For the text-containing cell, return its midpoint in (X, Y) coordinate format. 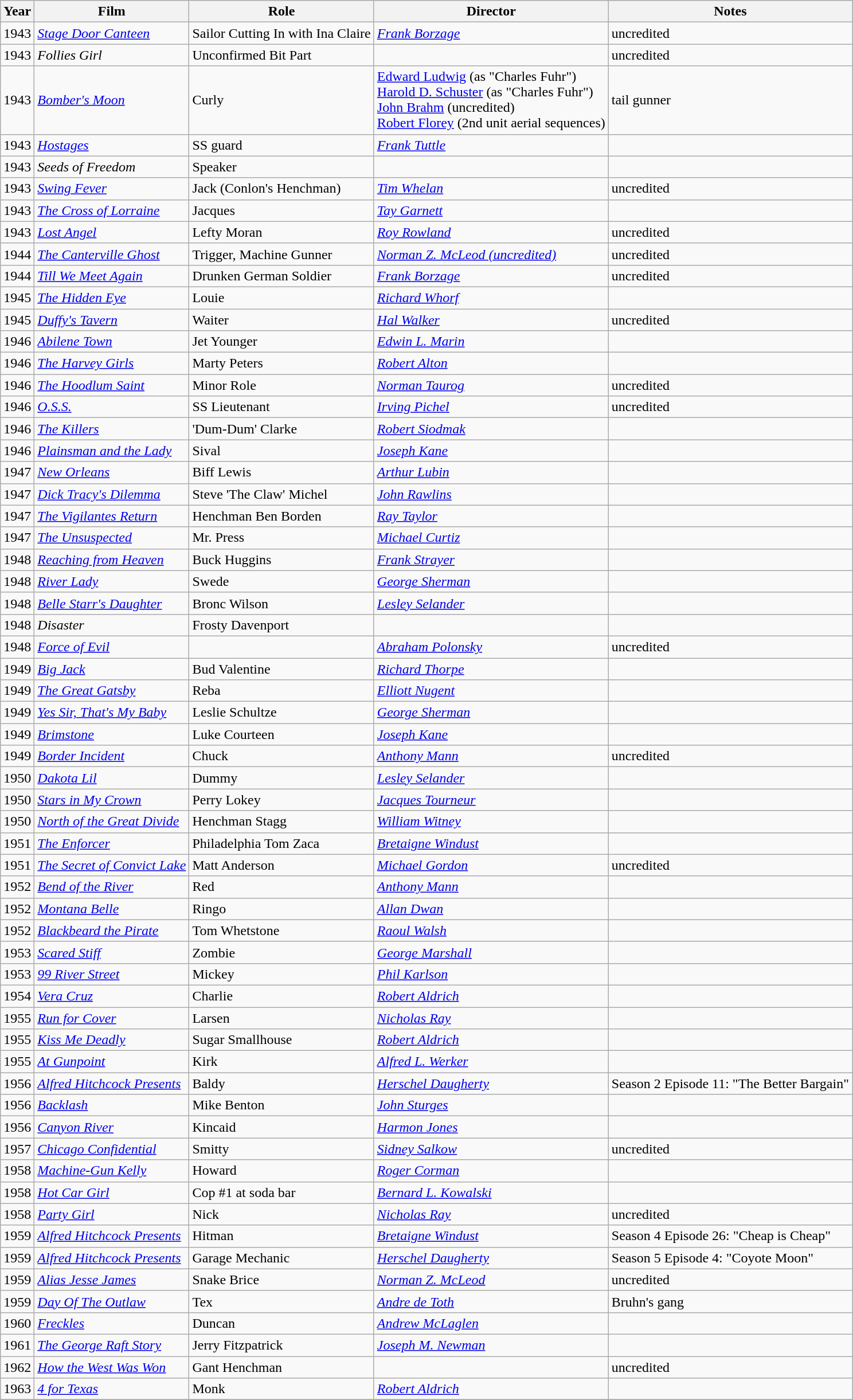
Backlash (112, 1105)
Frosty Davenport (281, 625)
1961 (17, 1345)
Day Of The Outlaw (112, 1301)
Jacques (281, 210)
Lefty Moran (281, 232)
Bomber's Moon (112, 100)
Andrew McLaglen (491, 1323)
Till We Meet Again (112, 276)
Kiss Me Deadly (112, 1040)
Stage Door Canteen (112, 33)
Abraham Polonsky (491, 647)
Blackbeard the Pirate (112, 930)
Frank Strayer (491, 560)
Perry Lokey (281, 800)
Allan Dwan (491, 909)
Louie (281, 298)
Abilene Town (112, 342)
Dakota Lil (112, 778)
The Cross of Lorraine (112, 210)
Follies Girl (112, 55)
Notes (730, 11)
George Marshall (491, 952)
Phil Karlson (491, 974)
Luke Courteen (281, 734)
Year (17, 11)
Disaster (112, 625)
The Vigilantes Return (112, 516)
Biff Lewis (281, 472)
Reaching from Heaven (112, 560)
Roger Corman (491, 1171)
The Unsuspected (112, 538)
SS guard (281, 145)
Chuck (281, 756)
How the West Was Won (112, 1367)
The Hoodlum Saint (112, 385)
Hitman (281, 1236)
Harmon Jones (491, 1127)
Bernard L. Kowalski (491, 1192)
Jacques Tourneur (491, 800)
Seeds of Freedom (112, 167)
1963 (17, 1389)
Duncan (281, 1323)
Jack (Conlon's Henchman) (281, 189)
Yes Sir, That's My Baby (112, 713)
Mr. Press (281, 538)
Robert Alton (491, 363)
Nick (281, 1214)
Big Jack (112, 669)
Norman Z. McLeod (491, 1280)
Michael Gordon (491, 865)
Plainsman and the Lady (112, 451)
O.S.S. (112, 407)
1957 (17, 1149)
Bruhn's gang (730, 1301)
The George Raft Story (112, 1345)
Speaker (281, 167)
Henchman Stagg (281, 822)
Curly (281, 100)
Baldy (281, 1084)
Mickey (281, 974)
Ringo (281, 909)
Kirk (281, 1062)
River Lady (112, 581)
1962 (17, 1367)
Hal Walker (491, 319)
Snake Brice (281, 1280)
Scared Stiff (112, 952)
Minor Role (281, 385)
John Rawlins (491, 494)
Tom Whetstone (281, 930)
Matt Anderson (281, 865)
Edwin L. Marin (491, 342)
Richard Thorpe (491, 669)
Edward Ludwig (as "Charles Fuhr")Harold D. Schuster (as "Charles Fuhr")John Brahm (uncredited)Robert Florey (2nd unit aerial sequences) (491, 100)
Joseph M. Newman (491, 1345)
Sidney Salkow (491, 1149)
Dick Tracy's Dilemma (112, 494)
Waiter (281, 319)
Buck Huggins (281, 560)
Richard Whorf (491, 298)
1960 (17, 1323)
Henchman Ben Borden (281, 516)
Swede (281, 581)
The Canterville Ghost (112, 254)
Swing Fever (112, 189)
Season 5 Episode 4: "Coyote Moon" (730, 1258)
Tim Whelan (491, 189)
Howard (281, 1171)
North of the Great Divide (112, 822)
Alfred L. Werker (491, 1062)
Machine-Gun Kelly (112, 1171)
Cop #1 at soda bar (281, 1192)
Sugar Smallhouse (281, 1040)
Red (281, 887)
Role (281, 11)
Film (112, 11)
Bronc Wilson (281, 603)
Tex (281, 1301)
Chicago Confidential (112, 1149)
Freckles (112, 1323)
Marty Peters (281, 363)
Sival (281, 451)
Tay Garnett (491, 210)
Canyon River (112, 1127)
Robert Siodmak (491, 429)
Duffy's Tavern (112, 319)
Smitty (281, 1149)
tail gunner (730, 100)
SS Lieutenant (281, 407)
The Great Gatsby (112, 691)
Norman Taurog (491, 385)
Mike Benton (281, 1105)
Drunken German Soldier (281, 276)
Monk (281, 1389)
John Sturges (491, 1105)
Brimstone (112, 734)
Kincaid (281, 1127)
Raoul Walsh (491, 930)
Zombie (281, 952)
Season 2 Episode 11: "The Better Bargain" (730, 1084)
Irving Pichel (491, 407)
Arthur Lubin (491, 472)
Belle Starr's Daughter (112, 603)
Stars in My Crown (112, 800)
Elliott Nugent (491, 691)
Philadelphia Tom Zaca (281, 843)
Season 4 Episode 26: "Cheap is Cheap" (730, 1236)
Vera Cruz (112, 996)
Run for Cover (112, 1018)
The Secret of Convict Lake (112, 865)
Larsen (281, 1018)
Charlie (281, 996)
Jerry Fitzpatrick (281, 1345)
The Hidden Eye (112, 298)
William Witney (491, 822)
4 for Texas (112, 1389)
Lost Angel (112, 232)
Garage Mechanic (281, 1258)
99 River Street (112, 974)
Gant Henchman (281, 1367)
Norman Z. McLeod (uncredited) (491, 254)
Unconfirmed Bit Part (281, 55)
Hot Car Girl (112, 1192)
Sailor Cutting In with Ina Claire (281, 33)
1954 (17, 996)
Steve 'The Claw' Michel (281, 494)
Trigger, Machine Gunner (281, 254)
New Orleans (112, 472)
Party Girl (112, 1214)
Ray Taylor (491, 516)
'Dum-Dum' Clarke (281, 429)
Roy Rowland (491, 232)
Michael Curtiz (491, 538)
Director (491, 11)
At Gunpoint (112, 1062)
The Enforcer (112, 843)
Jet Younger (281, 342)
The Killers (112, 429)
Alias Jesse James (112, 1280)
Force of Evil (112, 647)
Dummy (281, 778)
Frank Tuttle (491, 145)
The Harvey Girls (112, 363)
Border Incident (112, 756)
Bud Valentine (281, 669)
Reba (281, 691)
Hostages (112, 145)
Bend of the River (112, 887)
Montana Belle (112, 909)
Leslie Schultze (281, 713)
Andre de Toth (491, 1301)
